Find where the given text appears and provide that cell's center as (X, Y) coordinate. 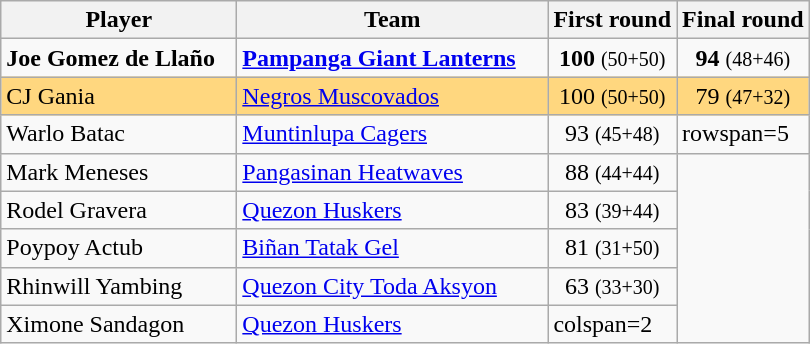
CJ Gania (119, 96)
colspan=2 (612, 324)
Mark Meneses (119, 172)
Quezon City Toda Aksyon (392, 286)
83 (39+44) (612, 210)
rowspan=5 (744, 134)
Player (119, 20)
Pangasinan Heatwaves (392, 172)
Pampanga Giant Lanterns (392, 58)
Joe Gomez de Llaño (119, 58)
Muntinlupa Cagers (392, 134)
Rodel Gravera (119, 210)
Warlo Batac (119, 134)
63 (33+30) (612, 286)
Ximone Sandagon (119, 324)
First round (612, 20)
Final round (744, 20)
Negros Muscovados (392, 96)
Poypoy Actub (119, 248)
79 (47+32) (744, 96)
Biñan Tatak Gel (392, 248)
Team (392, 20)
81 (31+50) (612, 248)
93 (45+48) (612, 134)
Rhinwill Yambing (119, 286)
94 (48+46) (744, 58)
88 (44+44) (612, 172)
